From the cell containing the given text, extract its center point as (x, y) coordinate. 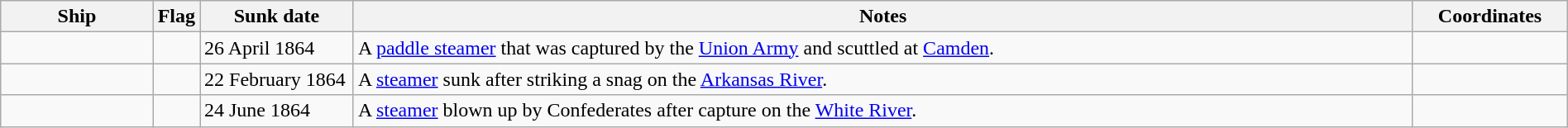
A steamer blown up by Confederates after capture on the White River. (882, 111)
A steamer sunk after striking a snag on the Arkansas River. (882, 79)
Ship (77, 17)
A paddle steamer that was captured by the Union Army and scuttled at Camden. (882, 48)
Flag (176, 17)
26 April 1864 (277, 48)
24 June 1864 (277, 111)
22 February 1864 (277, 79)
Coordinates (1490, 17)
Sunk date (277, 17)
Notes (882, 17)
